Determine the [x, y] coordinate at the center of the cell enclosing the given text.  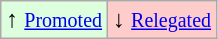
↓ Relegated [162, 20]
↑ Promoted [54, 20]
